Find where the given text appears and provide that cell's center as (x, y) coordinate. 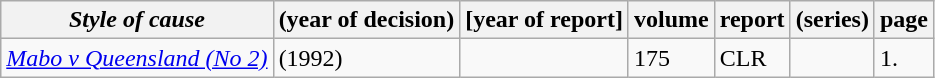
Mabo v Queensland (No 2) (137, 58)
[year of report] (544, 20)
Style of cause (137, 20)
page (904, 20)
(1992) (366, 58)
(series) (832, 20)
CLR (752, 58)
(year of decision) (366, 20)
1. (904, 58)
volume (671, 20)
175 (671, 58)
report (752, 20)
